Find where the given text appears and provide that cell's center as (X, Y) coordinate. 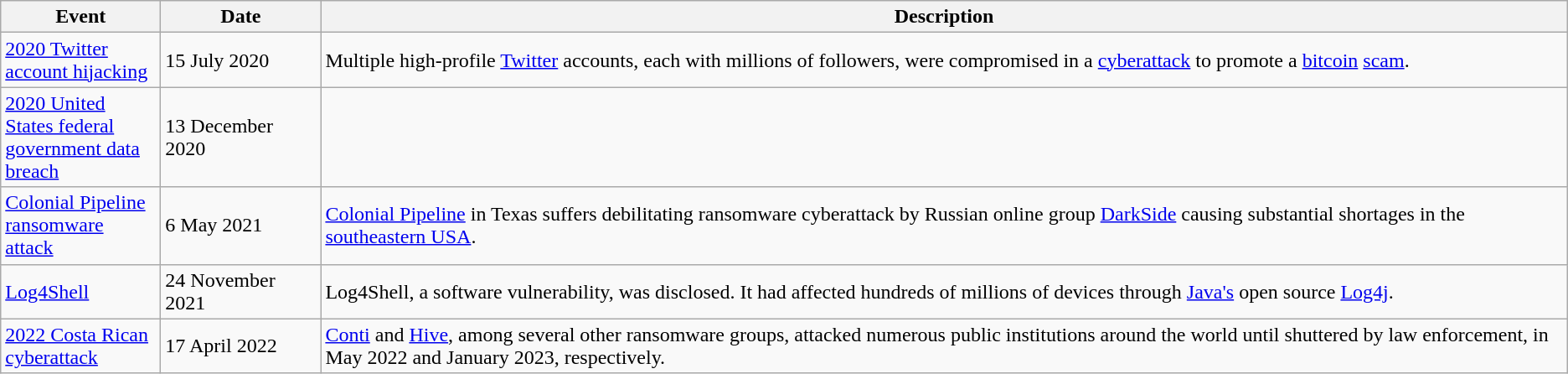
2022 Costa Rican cyberattack (80, 345)
Event (80, 17)
13 December 2020 (241, 138)
Date (241, 17)
Log4Shell, a software vulnerability, was disclosed. It had affected hundreds of millions of devices through Java's open source Log4j. (944, 292)
6 May 2021 (241, 226)
24 November 2021 (241, 292)
2020 United States federal government data breach (80, 138)
17 April 2022 (241, 345)
Description (944, 17)
2020 Twitter account hijacking (80, 60)
Log4Shell (80, 292)
15 July 2020 (241, 60)
Multiple high-profile Twitter accounts, each with millions of followers, were compromised in a cyberattack to promote a bitcoin scam. (944, 60)
Colonial Pipeline ransomware attack (80, 226)
